Output the (X, Y) coordinate of the center of the cell containing the given text.  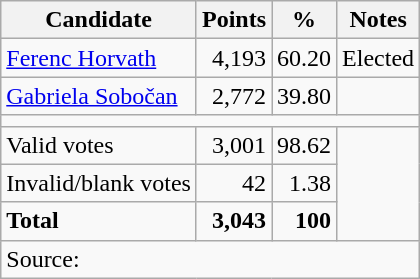
Points (234, 20)
3,043 (234, 221)
4,193 (234, 58)
42 (234, 183)
% (304, 20)
2,772 (234, 96)
Invalid/blank votes (99, 183)
Elected (378, 58)
60.20 (304, 58)
3,001 (234, 145)
Ferenc Horvath (99, 58)
Gabriela Sobočan (99, 96)
Candidate (99, 20)
Valid votes (99, 145)
Total (99, 221)
Notes (378, 20)
1.38 (304, 183)
39.80 (304, 96)
98.62 (304, 145)
Source: (210, 259)
100 (304, 221)
